Locate the cell with the specified text and output its (X, Y) center coordinate. 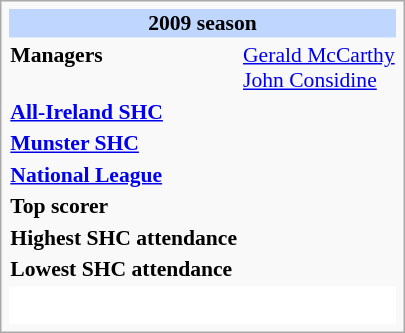
Top scorer (124, 206)
Gerald McCarthyJohn Considine (320, 67)
Lowest SHC attendance (124, 269)
Munster SHC (124, 143)
National League (124, 174)
Highest SHC attendance (124, 237)
2009 season (202, 23)
All-Ireland SHC (124, 111)
Managers (124, 67)
